Extract the (x, y) coordinate from the center of the cell holding the provided text.  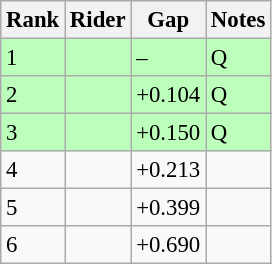
5 (33, 208)
+0.150 (168, 133)
– (168, 58)
Notes (238, 20)
2 (33, 95)
3 (33, 133)
Rider (98, 20)
6 (33, 245)
+0.213 (168, 170)
+0.399 (168, 208)
1 (33, 58)
+0.104 (168, 95)
Rank (33, 20)
+0.690 (168, 245)
Gap (168, 20)
4 (33, 170)
